Locate the cell with the specified text and output its [X, Y] center coordinate. 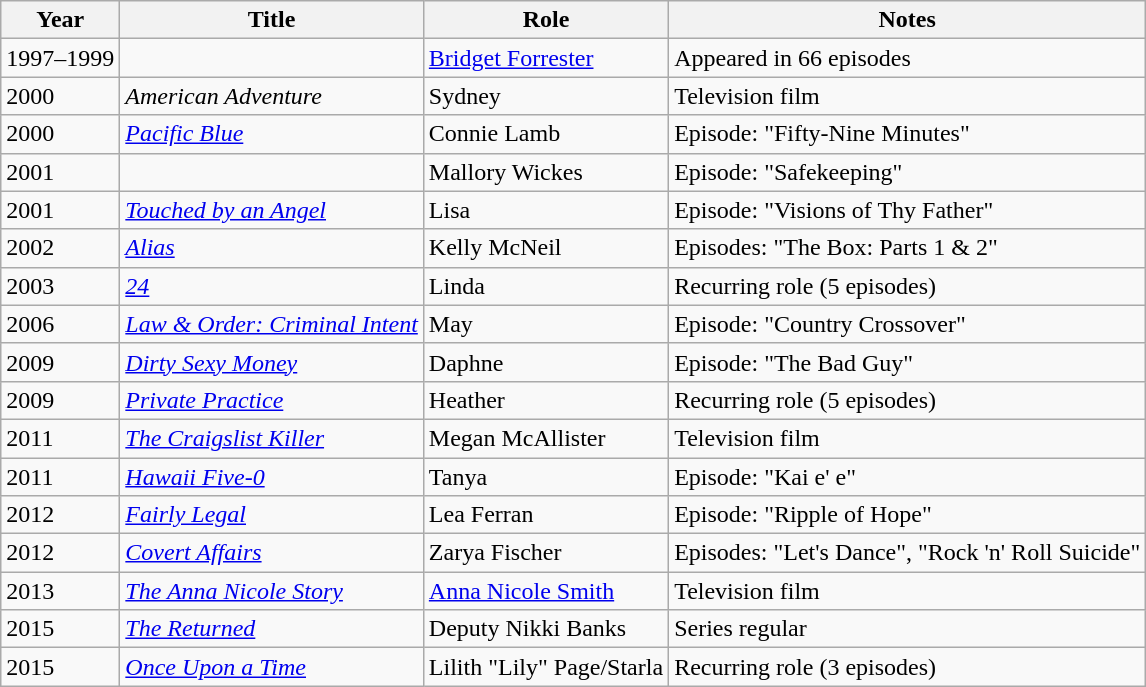
Megan McAllister [546, 438]
Bridget Forrester [546, 58]
Recurring role (3 episodes) [908, 667]
May [546, 324]
Episode: "The Bad Guy" [908, 362]
2006 [60, 324]
Episode: "Fifty-Nine Minutes" [908, 134]
24 [272, 286]
Lea Ferran [546, 515]
Episodes: "Let's Dance", "Rock 'n' Roll Suicide" [908, 553]
Connie Lamb [546, 134]
Law & Order: Criminal Intent [272, 324]
Notes [908, 20]
Lilith "Lily" Page/Starla [546, 667]
Fairly Legal [272, 515]
Sydney [546, 96]
Episode: "Country Crossover" [908, 324]
Covert Affairs [272, 553]
Private Practice [272, 400]
Appeared in 66 episodes [908, 58]
Daphne [546, 362]
2013 [60, 591]
The Anna Nicole Story [272, 591]
Hawaii Five-0 [272, 477]
Alias [272, 248]
Title [272, 20]
American Adventure [272, 96]
Dirty Sexy Money [272, 362]
Series regular [908, 629]
Episodes: "The Box: Parts 1 & 2" [908, 248]
Episode: "Safekeeping" [908, 172]
Heather [546, 400]
Episode: "Kai e' e" [908, 477]
2002 [60, 248]
Linda [546, 286]
Once Upon a Time [272, 667]
The Craigslist Killer [272, 438]
The Returned [272, 629]
Kelly McNeil [546, 248]
Episode: "Visions of Thy Father" [908, 210]
Mallory Wickes [546, 172]
Anna Nicole Smith [546, 591]
Pacific Blue [272, 134]
Episode: "Ripple of Hope" [908, 515]
1997–1999 [60, 58]
Year [60, 20]
Role [546, 20]
Lisa [546, 210]
Tanya [546, 477]
Deputy Nikki Banks [546, 629]
Touched by an Angel [272, 210]
2003 [60, 286]
Zarya Fischer [546, 553]
